Determine the [X, Y] coordinate at the center of the cell enclosing the given text.  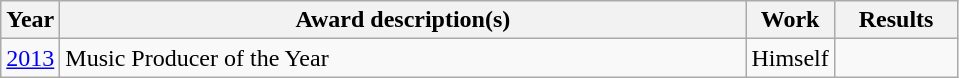
Music Producer of the Year [403, 58]
Work [790, 20]
2013 [30, 58]
Award description(s) [403, 20]
Year [30, 20]
Himself [790, 58]
Results [896, 20]
